Search for the cell housing the specified text and yield its (x, y) center coordinate. 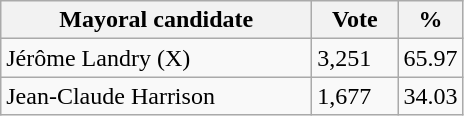
3,251 (355, 58)
Jean-Claude Harrison (156, 96)
65.97 (430, 58)
Jérôme Landry (X) (156, 58)
1,677 (355, 96)
34.03 (430, 96)
% (430, 20)
Vote (355, 20)
Mayoral candidate (156, 20)
